Identify which cell holds the provided text, then report its [X, Y] central coordinate. 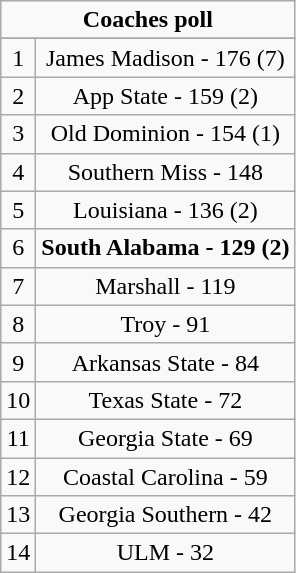
Southern Miss - 148 [166, 172]
Marshall - 119 [166, 286]
12 [18, 477]
5 [18, 210]
8 [18, 324]
Georgia State - 69 [166, 438]
3 [18, 134]
Coaches poll [148, 20]
Texas State - 72 [166, 400]
App State - 159 (2) [166, 96]
2 [18, 96]
South Alabama - 129 (2) [166, 248]
9 [18, 362]
Troy - 91 [166, 324]
Coastal Carolina - 59 [166, 477]
ULM - 32 [166, 553]
6 [18, 248]
7 [18, 286]
14 [18, 553]
10 [18, 400]
James Madison - 176 (7) [166, 58]
Arkansas State - 84 [166, 362]
1 [18, 58]
13 [18, 515]
Old Dominion - 154 (1) [166, 134]
Georgia Southern - 42 [166, 515]
11 [18, 438]
4 [18, 172]
Louisiana - 136 (2) [166, 210]
